Return the [x, y] coordinate for the center point of the cell that contains the specified text.  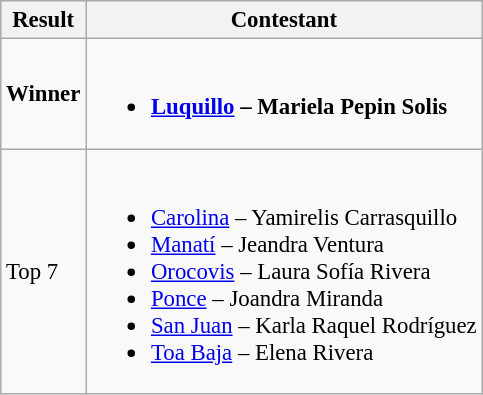
Result [44, 20]
Winner [44, 94]
Top 7 [44, 272]
Contestant [284, 20]
Luquillo – Mariela Pepin Solis [284, 94]
